Capture the cell that displays the provided text and extract its (x, y) central coordinate. 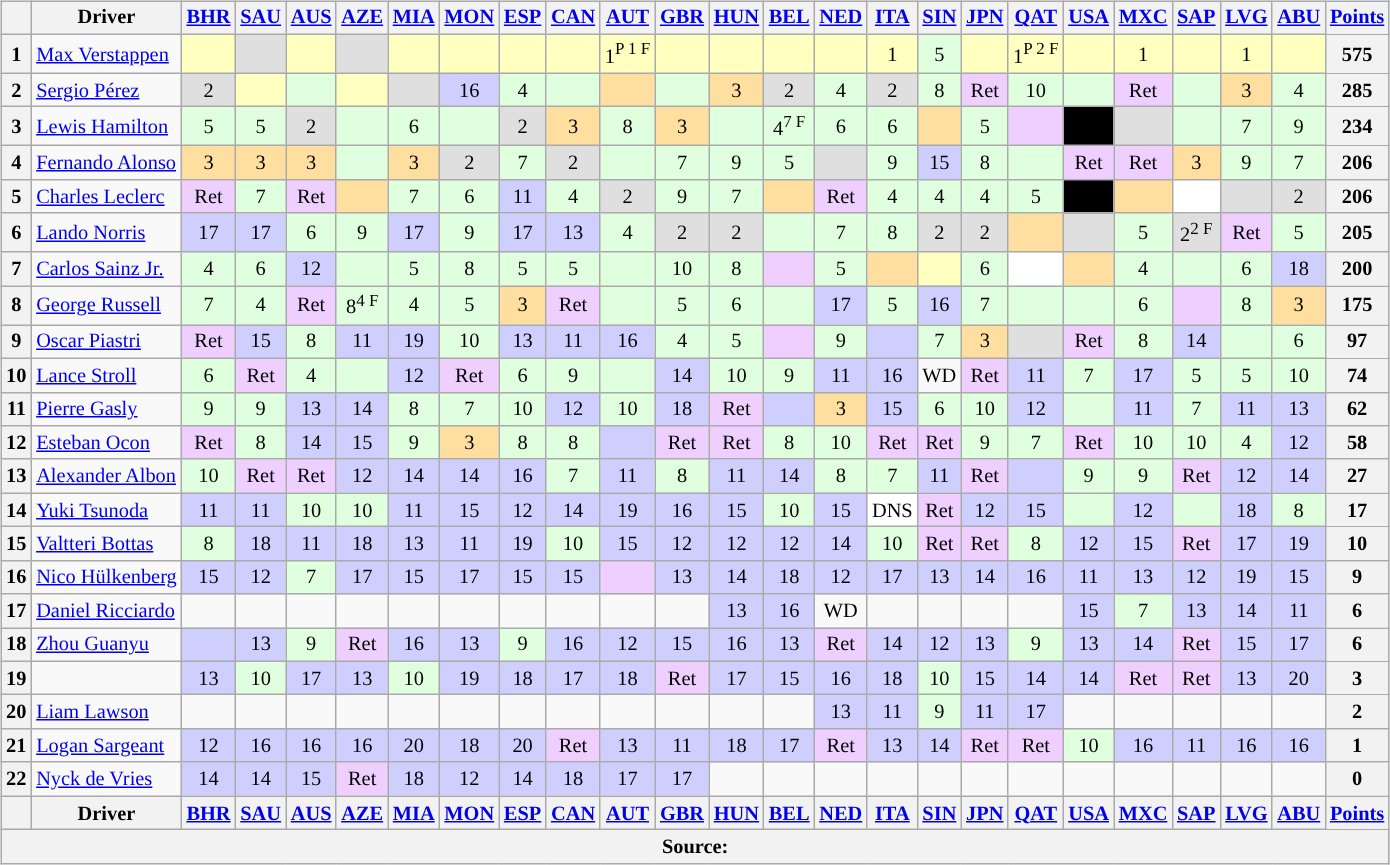
1P 1 F (628, 54)
Lando Norris (106, 232)
22 F (1196, 232)
175 (1357, 306)
Fernando Alonso (106, 163)
George Russell (106, 306)
Valtteri Bottas (106, 544)
285 (1357, 90)
21 (16, 746)
Sergio Pérez (106, 90)
Source: (695, 847)
84 F (362, 306)
74 (1357, 375)
58 (1357, 443)
Esteban Ocon (106, 443)
Nyck de Vries (106, 779)
Zhou Guanyu (106, 645)
47 F (789, 126)
1P 2 F (1036, 54)
Yuki Tsunoda (106, 510)
234 (1357, 126)
Liam Lawson (106, 712)
27 (1357, 476)
22 (16, 779)
Charles Leclerc (106, 197)
Logan Sargeant (106, 746)
575 (1357, 54)
Carlos Sainz Jr. (106, 269)
97 (1357, 342)
205 (1357, 232)
200 (1357, 269)
0 (1357, 779)
Lewis Hamilton (106, 126)
Oscar Piastri (106, 342)
62 (1357, 409)
Alexander Albon (106, 476)
Pierre Gasly (106, 409)
Nico Hülkenberg (106, 577)
DNS (892, 510)
Max Verstappen (106, 54)
Daniel Ricciardo (106, 611)
Lance Stroll (106, 375)
